Extract the (x, y) coordinate from the center of the cell holding the provided text.  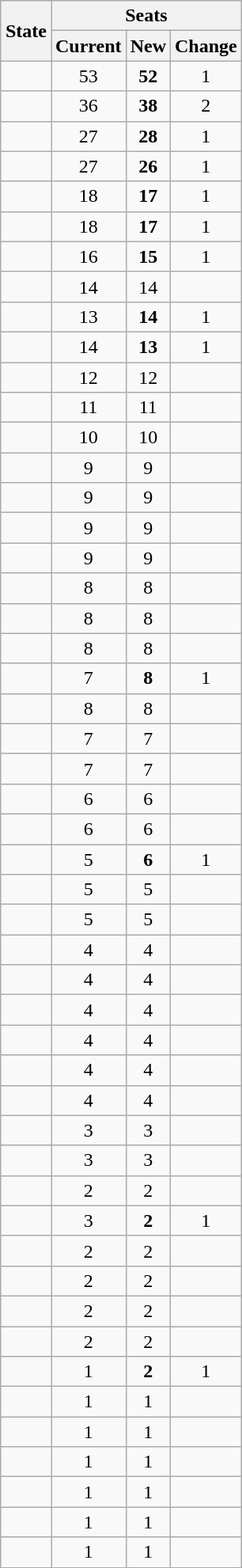
52 (148, 76)
28 (148, 136)
16 (89, 256)
Change (206, 46)
State (25, 31)
36 (89, 106)
Seats (146, 16)
53 (89, 76)
New (148, 46)
Current (89, 46)
15 (148, 256)
38 (148, 106)
26 (148, 166)
